Determine the [X, Y] coordinate at the center of the cell enclosing the given text.  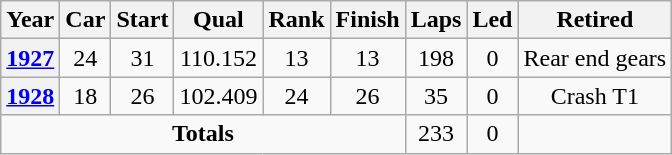
Year [30, 20]
18 [86, 96]
Totals [203, 134]
110.152 [218, 58]
Finish [368, 20]
Rank [296, 20]
Laps [436, 20]
Qual [218, 20]
Led [492, 20]
Crash T1 [595, 96]
1927 [30, 58]
31 [142, 58]
35 [436, 96]
Rear end gears [595, 58]
198 [436, 58]
102.409 [218, 96]
Start [142, 20]
Car [86, 20]
1928 [30, 96]
Retired [595, 20]
233 [436, 134]
